Find where the given text appears and provide that cell's center as (X, Y) coordinate. 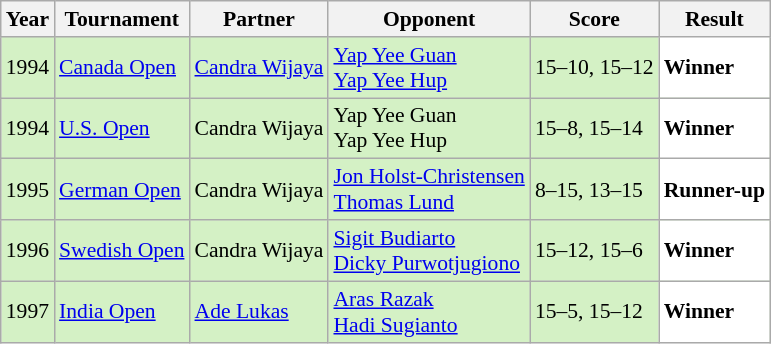
1995 (28, 190)
Partner (258, 19)
Runner-up (714, 190)
Year (28, 19)
15–10, 15–12 (594, 68)
15–12, 15–6 (594, 250)
Canada Open (122, 68)
Opponent (428, 19)
15–8, 15–14 (594, 128)
Aras Razak Hadi Sugianto (428, 312)
German Open (122, 190)
1996 (28, 250)
Sigit Budiarto Dicky Purwotjugiono (428, 250)
15–5, 15–12 (594, 312)
U.S. Open (122, 128)
India Open (122, 312)
Score (594, 19)
Swedish Open (122, 250)
Tournament (122, 19)
8–15, 13–15 (594, 190)
Jon Holst-Christensen Thomas Lund (428, 190)
1997 (28, 312)
Ade Lukas (258, 312)
Result (714, 19)
